Detect which cell encompasses the target text, then output its (X, Y) center coordinate. 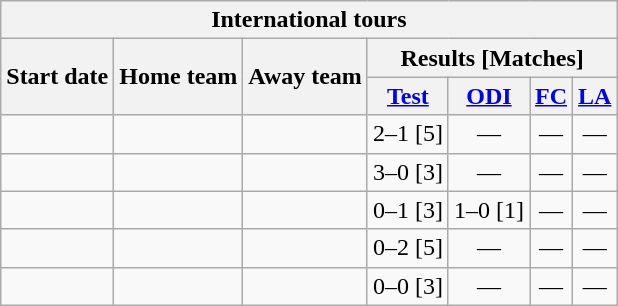
International tours (309, 20)
Results [Matches] (492, 58)
1–0 [1] (488, 210)
FC (552, 96)
3–0 [3] (408, 172)
Test (408, 96)
0–2 [5] (408, 248)
Home team (178, 77)
2–1 [5] (408, 134)
0–1 [3] (408, 210)
LA (595, 96)
0–0 [3] (408, 286)
ODI (488, 96)
Away team (306, 77)
Start date (58, 77)
